Pinpoint the cell where the given text exists, returning its [x, y] midpoint coordinate. 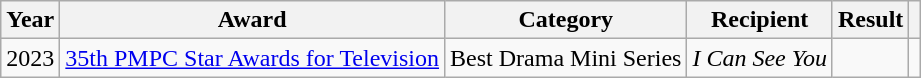
Best Drama Mini Series [566, 58]
Category [566, 20]
I Can See You [760, 58]
2023 [30, 58]
Year [30, 20]
Award [252, 20]
Result [870, 20]
35th PMPC Star Awards for Television [252, 58]
Recipient [760, 20]
